Search for the cell housing the specified text and yield its (X, Y) center coordinate. 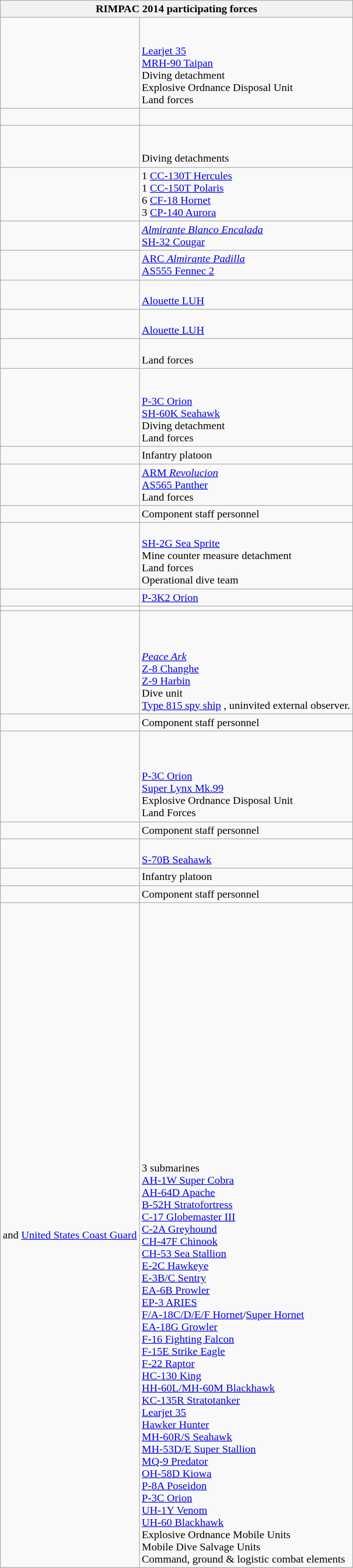
Peace ArkZ-8 ChangheZ-9 HarbinDive unitType 815 spy ship , uninvited external observer. (246, 663)
SH-2G Sea SpriteMine counter measure detachmentLand forcesOperational dive team (246, 556)
Diving detachments (246, 146)
Land forces (246, 353)
Almirante Blanco EncaladaSH-32 Cougar (246, 235)
ARC Almirante PadillaAS555 Fennec 2 (246, 265)
S-70B Seahawk (246, 854)
P-3K2 Orion (246, 598)
1 CC-130T Hercules1 CC-150T Polaris6 CF-18 Hornet3 CP-140 Aurora (246, 194)
P-3C OrionSuper Lynx Mk.99Explosive Ordnance Disposal UnitLand Forces (246, 776)
RIMPAC 2014 participating forces (176, 9)
ARM RevolucionAS565 PantherLand forces (246, 484)
Learjet 35MRH-90 TaipanDiving detachmentExplosive Ordnance Disposal UnitLand forces (246, 63)
and United States Coast Guard (70, 1235)
P-3C OrionSH-60K SeahawkDiving detachmentLand forces (246, 407)
